Return (X, Y) of the center of cell containing provided text 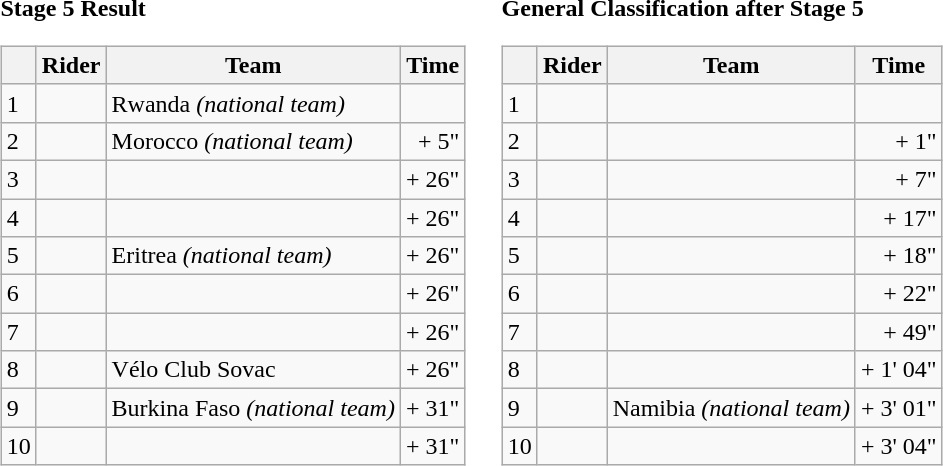
Burkina Faso (national team) (253, 408)
Vélo Club Sovac (253, 370)
+ 49" (898, 332)
Morocco (national team) (253, 141)
Rwanda (national team) (253, 103)
+ 5" (432, 141)
+ 1" (898, 141)
+ 3' 01" (898, 408)
Namibia (national team) (731, 408)
Eritrea (national team) (253, 256)
+ 1' 04" (898, 370)
+ 22" (898, 294)
+ 7" (898, 179)
+ 17" (898, 217)
+ 18" (898, 256)
+ 3' 04" (898, 446)
